Return (X, Y) of the center of cell containing provided text 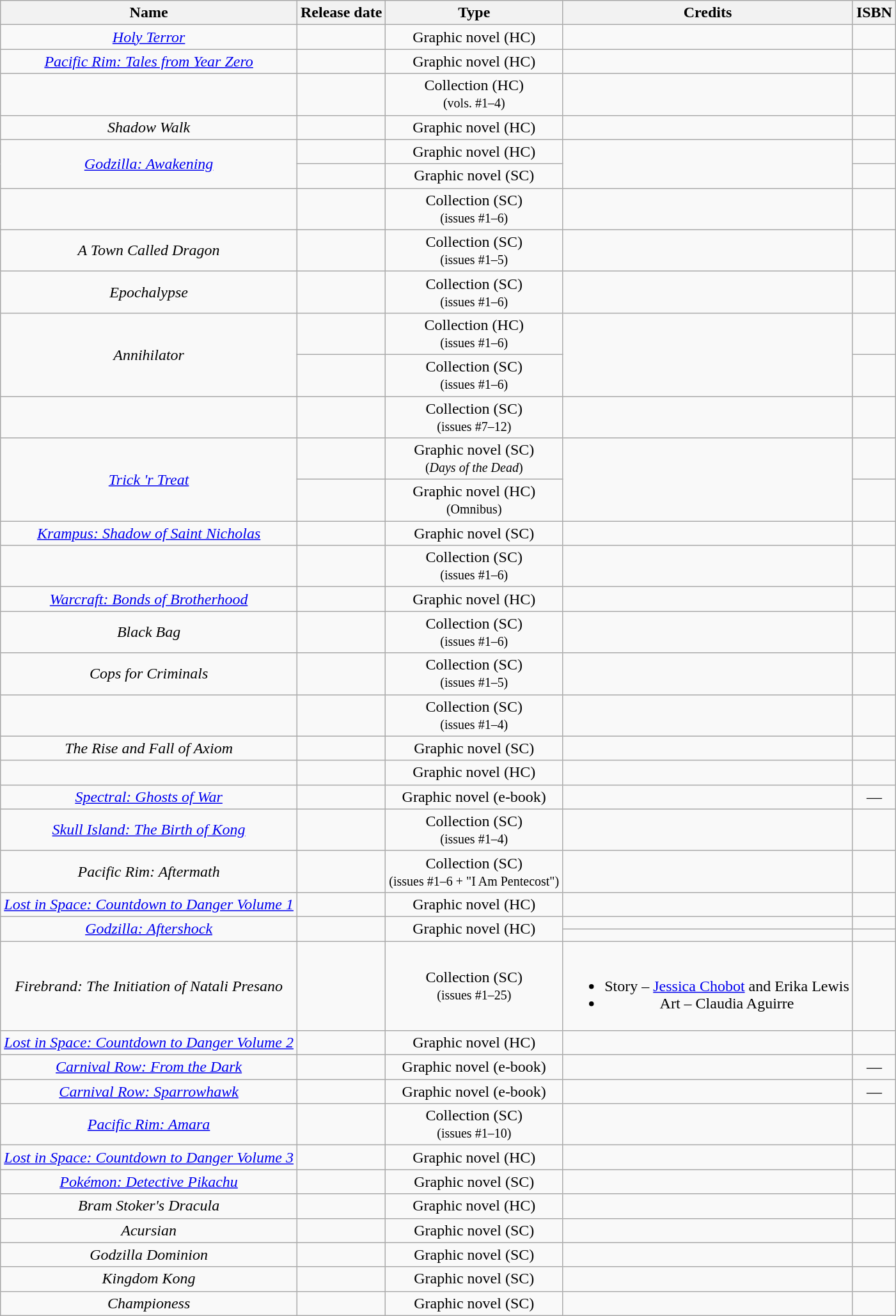
Firebrand: The Initiation of Natali Presano (149, 986)
Lost in Space: Countdown to Danger Volume 1 (149, 904)
Bram Stoker's Dracula (149, 1206)
Acursian (149, 1230)
Holy Terror (149, 37)
Carnival Row: Sparrowhawk (149, 1092)
Carnival Row: From the Dark (149, 1067)
Release date (341, 13)
Graphic novel (HC)(Omnibus) (475, 500)
Black Bag (149, 632)
Collection (HC)(issues #1–6) (475, 334)
Collection (SC)(issues #7–12) (475, 417)
Championess (149, 1303)
Godzilla: Awakening (149, 164)
Lost in Space: Countdown to Danger Volume 3 (149, 1157)
The Rise and Fall of Axiom (149, 748)
Epochalypse (149, 292)
Shadow Walk (149, 127)
Godzilla: Aftershock (149, 928)
Collection (SC)(issues #1–25) (475, 986)
Collection (SC)(issues #1–10) (475, 1124)
Cops for Criminals (149, 674)
Name (149, 13)
Lost in Space: Countdown to Danger Volume 2 (149, 1043)
Graphic novel (SC)(Days of the Dead) (475, 459)
Trick 'r Treat (149, 480)
Collection (SC)(issues #1–6 + "I Am Pentecost") (475, 871)
A Town Called Dragon (149, 251)
Type (475, 13)
Collection (HC)(vols. #1–4) (475, 95)
Pacific Rim: Aftermath (149, 871)
Annihilator (149, 354)
Pacific Rim: Amara (149, 1124)
Skull Island: The Birth of Kong (149, 830)
Story – Jessica Chobot and Erika LewisArt – Claudia Aguirre (708, 986)
Krampus: Shadow of Saint Nicholas (149, 533)
Pacific Rim: Tales from Year Zero (149, 61)
Pokémon: Detective Pikachu (149, 1182)
Credits (708, 13)
Godzilla Dominion (149, 1255)
ISBN (874, 13)
Warcraft: Bonds of Brotherhood (149, 599)
Kingdom Kong (149, 1279)
Spectral: Ghosts of War (149, 797)
